Find where the given text appears and provide that cell's center as (x, y) coordinate. 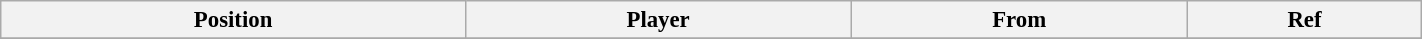
From (1020, 20)
Ref (1305, 20)
Player (658, 20)
Position (234, 20)
